From the cell containing the given text, extract its center point as (x, y) coordinate. 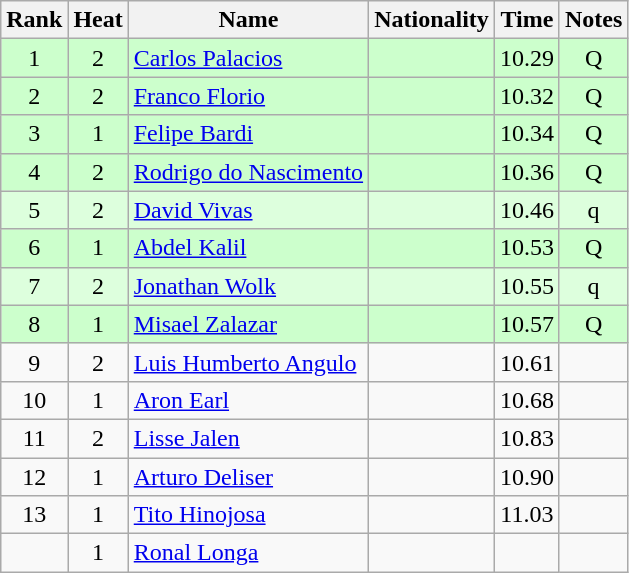
Rodrigo do Nascimento (248, 172)
7 (34, 286)
Notes (593, 20)
Lisse Jalen (248, 438)
Nationality (432, 20)
10.46 (526, 210)
4 (34, 172)
Time (526, 20)
5 (34, 210)
Heat (98, 20)
10.68 (526, 400)
Carlos Palacios (248, 58)
Ronal Longa (248, 553)
10.32 (526, 96)
11.03 (526, 515)
11 (34, 438)
10.29 (526, 58)
Arturo Deliser (248, 477)
10.55 (526, 286)
Tito Hinojosa (248, 515)
Name (248, 20)
13 (34, 515)
3 (34, 134)
10.34 (526, 134)
6 (34, 248)
Abdel Kalil (248, 248)
8 (34, 324)
10.61 (526, 362)
Aron Earl (248, 400)
Jonathan Wolk (248, 286)
Franco Florio (248, 96)
Felipe Bardi (248, 134)
12 (34, 477)
Rank (34, 20)
10 (34, 400)
Misael Zalazar (248, 324)
10.83 (526, 438)
10.57 (526, 324)
David Vivas (248, 210)
9 (34, 362)
10.90 (526, 477)
10.53 (526, 248)
Luis Humberto Angulo (248, 362)
10.36 (526, 172)
